Scan for the cell matching the given text and deliver its [X, Y] coordinate at center. 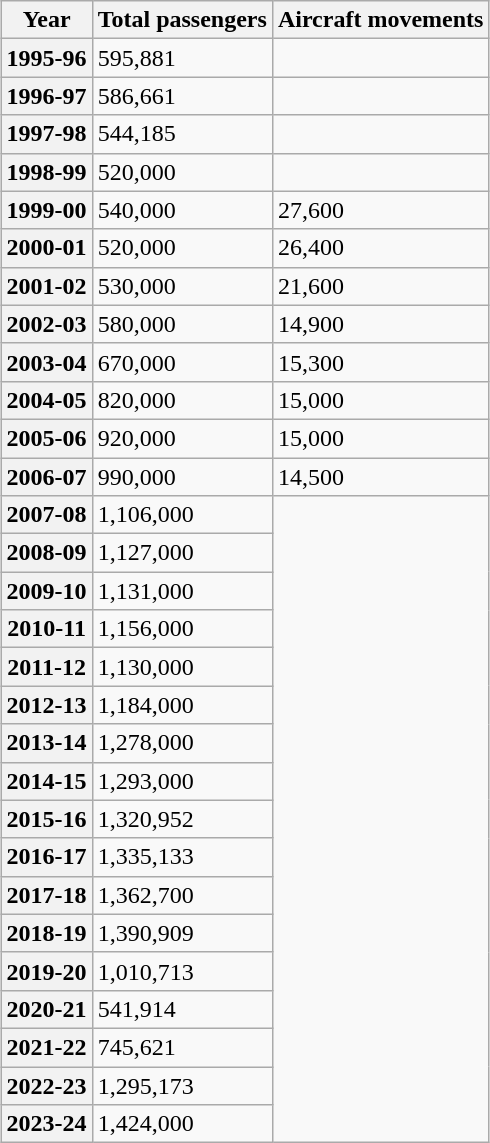
1997-98 [46, 134]
15,300 [380, 362]
2001-02 [46, 286]
1,184,000 [182, 705]
595,881 [182, 58]
1999-00 [46, 210]
1,127,000 [182, 553]
27,600 [380, 210]
1,335,133 [182, 857]
2007-08 [46, 515]
1,424,000 [182, 1124]
1995-96 [46, 58]
26,400 [380, 248]
Total passengers [182, 20]
1,156,000 [182, 629]
14,900 [380, 324]
14,500 [380, 477]
1,130,000 [182, 667]
1996-97 [46, 96]
2022-23 [46, 1085]
Year [46, 20]
745,621 [182, 1047]
21,600 [380, 286]
2023-24 [46, 1124]
2002-03 [46, 324]
541,914 [182, 1009]
920,000 [182, 438]
2015-16 [46, 819]
1,295,173 [182, 1085]
2016-17 [46, 857]
1,131,000 [182, 591]
Aircraft movements [380, 20]
1,278,000 [182, 743]
2004-05 [46, 400]
1,362,700 [182, 895]
586,661 [182, 96]
2003-04 [46, 362]
670,000 [182, 362]
2012-13 [46, 705]
2019-20 [46, 971]
2011-12 [46, 667]
2000-01 [46, 248]
990,000 [182, 477]
2021-22 [46, 1047]
2005-06 [46, 438]
540,000 [182, 210]
2017-18 [46, 895]
2020-21 [46, 1009]
820,000 [182, 400]
1,010,713 [182, 971]
2008-09 [46, 553]
1998-99 [46, 172]
530,000 [182, 286]
580,000 [182, 324]
1,106,000 [182, 515]
1,293,000 [182, 781]
2014-15 [46, 781]
1,390,909 [182, 933]
1,320,952 [182, 819]
2013-14 [46, 743]
544,185 [182, 134]
2018-19 [46, 933]
2009-10 [46, 591]
2010-11 [46, 629]
2006-07 [46, 477]
